Detect which cell encompasses the target text, then output its (X, Y) center coordinate. 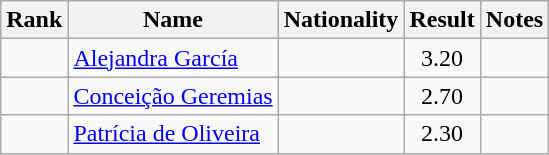
Result (442, 20)
Patrícia de Oliveira (173, 134)
Notes (514, 20)
Alejandra García (173, 58)
Nationality (341, 20)
Name (173, 20)
3.20 (442, 58)
2.70 (442, 96)
Conceição Geremias (173, 96)
Rank (34, 20)
2.30 (442, 134)
